Scan for the cell matching the given text and deliver its (X, Y) coordinate at center. 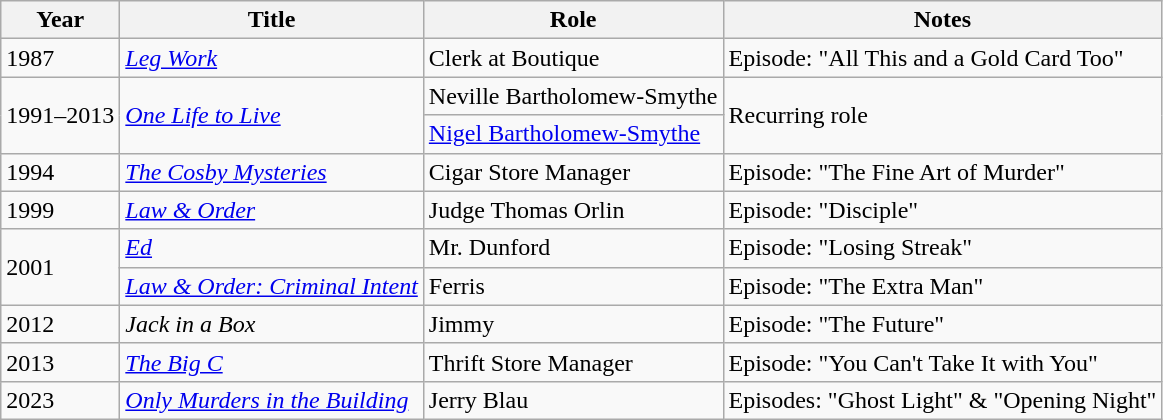
Law & Order (272, 210)
Mr. Dunford (573, 248)
2012 (60, 324)
Cigar Store Manager (573, 172)
2023 (60, 400)
Episode: "The Extra Man" (942, 286)
Only Murders in the Building (272, 400)
Notes (942, 20)
Clerk at Boutique (573, 58)
Recurring role (942, 115)
Jerry Blau (573, 400)
2013 (60, 362)
Episodes: "Ghost Light" & "Opening Night" (942, 400)
1991–2013 (60, 115)
Episode: "The Future" (942, 324)
Year (60, 20)
Episode: "All This and a Gold Card Too" (942, 58)
Title (272, 20)
One Life to Live (272, 115)
Ferris (573, 286)
Judge Thomas Orlin (573, 210)
Episode: "The Fine Art of Murder" (942, 172)
Ed (272, 248)
2001 (60, 267)
Episode: "Disciple" (942, 210)
Jack in a Box (272, 324)
Episode: "Losing Streak" (942, 248)
The Big C (272, 362)
Jimmy (573, 324)
The Cosby Mysteries (272, 172)
1994 (60, 172)
1999 (60, 210)
1987 (60, 58)
Nigel Bartholomew-Smythe (573, 134)
Law & Order: Criminal Intent (272, 286)
Role (573, 20)
Thrift Store Manager (573, 362)
Episode: "You Can't Take It with You" (942, 362)
Leg Work (272, 58)
Neville Bartholomew-Smythe (573, 96)
